Extract the (x, y) coordinate from the center of the cell holding the provided text.  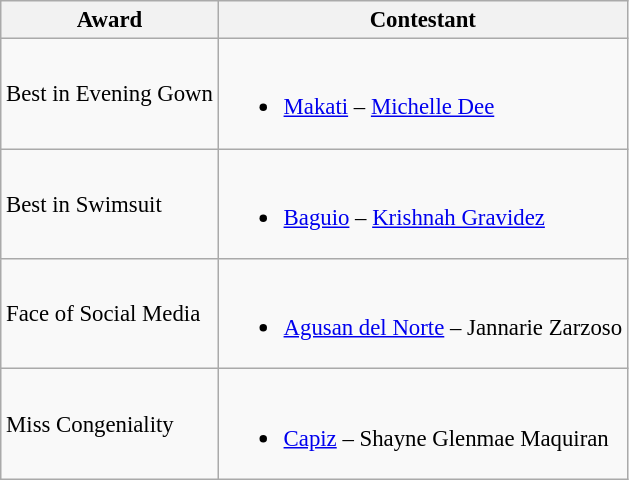
Capiz – Shayne Glenmae Maquiran (422, 424)
Miss Congeniality (110, 424)
Makati – Michelle Dee (422, 94)
Best in Swimsuit (110, 204)
Best in Evening Gown (110, 94)
Agusan del Norte – Jannarie Zarzoso (422, 314)
Face of Social Media (110, 314)
Award (110, 20)
Contestant (422, 20)
Baguio – Krishnah Gravidez (422, 204)
